Detect which cell encompasses the target text, then output its [X, Y] center coordinate. 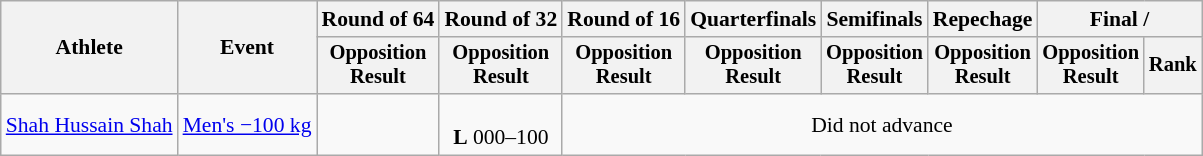
Final / [1119, 19]
Shah Hussain Shah [90, 124]
Men's −100 kg [248, 124]
Athlete [90, 48]
Repechage [983, 19]
Rank [1173, 66]
Event [248, 48]
Round of 16 [624, 19]
Semifinals [874, 19]
Round of 64 [378, 19]
Quarterfinals [753, 19]
L 000–100 [500, 124]
Did not advance [882, 124]
Round of 32 [500, 19]
